Determine the [X, Y] coordinate at the center of the cell enclosing the given text.  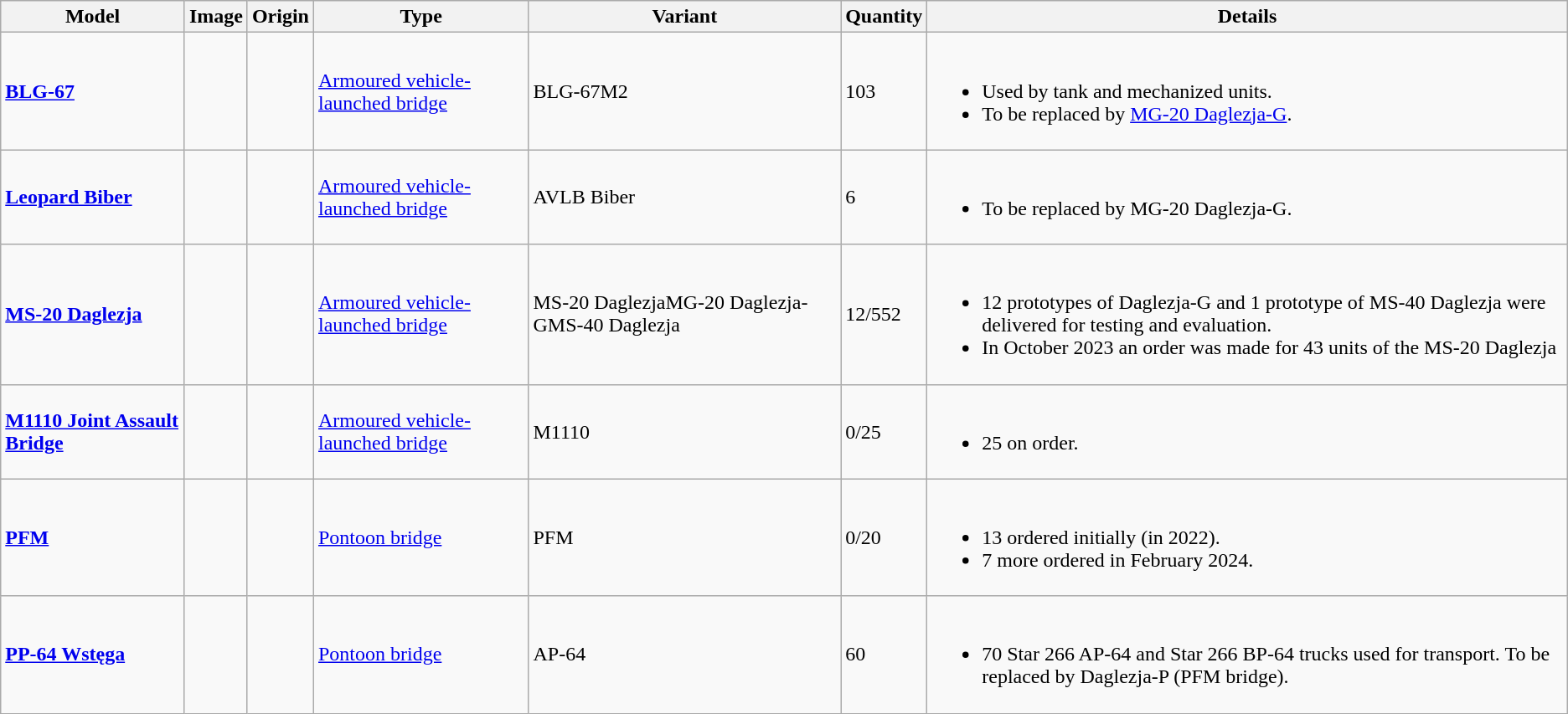
Origin [280, 17]
70 Star 266 AP-64 and Star 266 BP-64 trucks used for transport. To be replaced by Daglezja-P (PFM bridge). [1248, 655]
M1110 [685, 432]
BLG-67M2 [685, 91]
25 on order. [1248, 432]
MS-20 DaglezjaMG-20 Daglezja-GMS-40 Daglezja [685, 315]
BLG-67 [93, 91]
0/25 [885, 432]
Leopard Biber [93, 198]
Quantity [885, 17]
To be replaced by MG-20 Daglezja-G. [1248, 198]
Image [216, 17]
6 [885, 198]
AP-64 [685, 655]
Variant [685, 17]
Details [1248, 17]
Used by tank and mechanized units.To be replaced by MG-20 Daglezja-G. [1248, 91]
0/20 [885, 537]
13 ordered initially (in 2022).7 more ordered in February 2024. [1248, 537]
12/552 [885, 315]
M1110 Joint Assault Bridge [93, 432]
PP-64 Wstęga [93, 655]
MS-20 Daglezja [93, 315]
103 [885, 91]
Model [93, 17]
60 [885, 655]
AVLB Biber [685, 198]
Type [420, 17]
